Locate the cell with the specified text and output its [x, y] center coordinate. 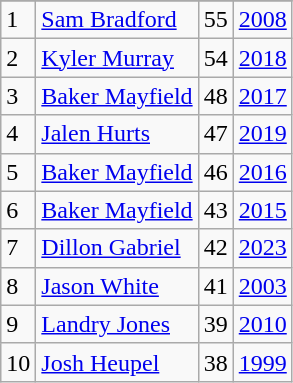
2003 [262, 286]
47 [216, 134]
Kyler Murray [117, 58]
39 [216, 324]
55 [216, 20]
43 [216, 210]
1 [18, 20]
2019 [262, 134]
2008 [262, 20]
54 [216, 58]
2 [18, 58]
Landry Jones [117, 324]
10 [18, 362]
3 [18, 96]
48 [216, 96]
1999 [262, 362]
Sam Bradford [117, 20]
Jason White [117, 286]
41 [216, 286]
7 [18, 248]
6 [18, 210]
42 [216, 248]
Dillon Gabriel [117, 248]
Josh Heupel [117, 362]
Jalen Hurts [117, 134]
2023 [262, 248]
4 [18, 134]
8 [18, 286]
5 [18, 172]
2018 [262, 58]
2010 [262, 324]
2017 [262, 96]
2016 [262, 172]
46 [216, 172]
9 [18, 324]
2015 [262, 210]
38 [216, 362]
